For the text-containing cell, return its midpoint in (X, Y) coordinate format. 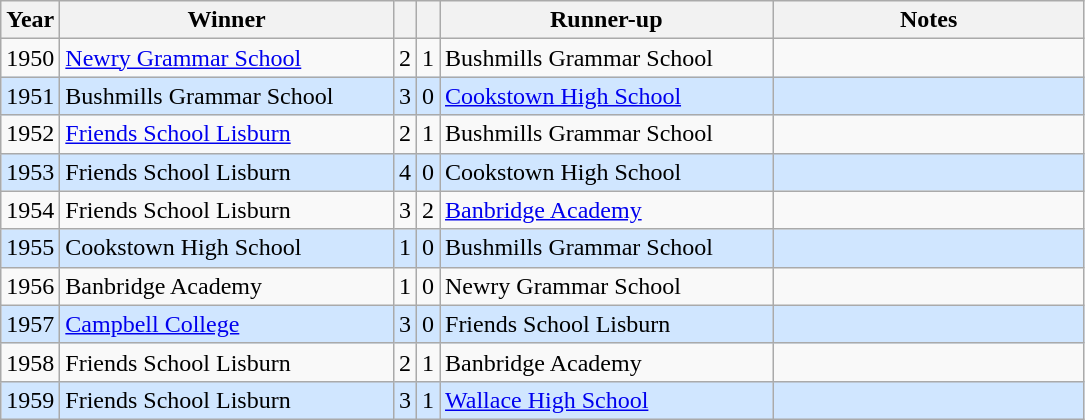
Notes (928, 20)
Runner-up (607, 20)
1954 (30, 210)
1956 (30, 286)
1951 (30, 96)
1950 (30, 58)
Winner (227, 20)
1957 (30, 324)
1953 (30, 172)
1959 (30, 400)
1958 (30, 362)
Campbell College (227, 324)
Year (30, 20)
Wallace High School (607, 400)
1952 (30, 134)
1955 (30, 248)
4 (404, 172)
